Provide the [x, y] coordinate of the cell's center where the given text is located.  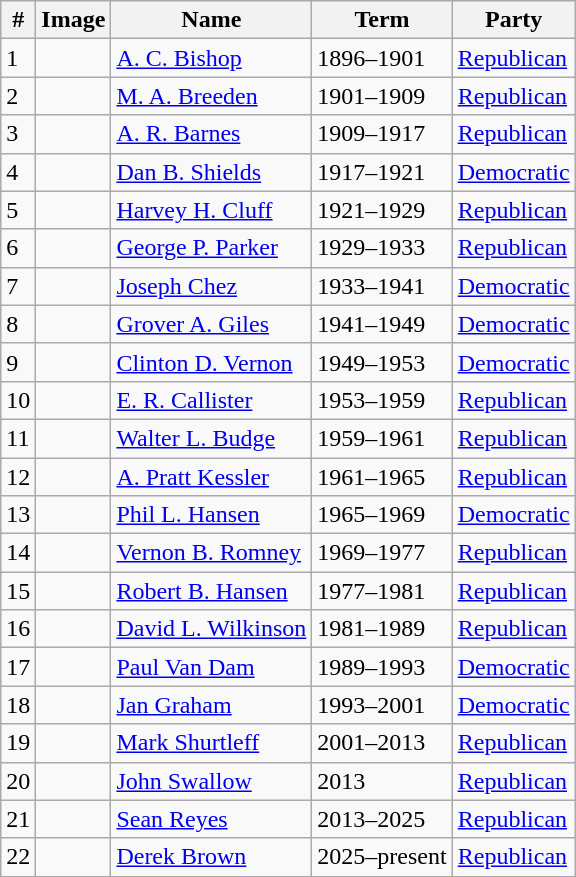
Jan Graham [212, 705]
20 [18, 781]
John Swallow [212, 781]
1993–2001 [382, 705]
1961–1965 [382, 477]
2013 [382, 781]
A. C. Bishop [212, 58]
19 [18, 743]
Vernon B. Romney [212, 553]
George P. Parker [212, 248]
Image [74, 20]
8 [18, 324]
Joseph Chez [212, 286]
1921–1929 [382, 210]
16 [18, 629]
Harvey H. Cluff [212, 210]
Paul Van Dam [212, 667]
6 [18, 248]
15 [18, 591]
Walter L. Budge [212, 438]
12 [18, 477]
Name [212, 20]
1989–1993 [382, 667]
1909–1917 [382, 134]
Party [514, 20]
1959–1961 [382, 438]
1949–1953 [382, 362]
A. Pratt Kessler [212, 477]
1896–1901 [382, 58]
1941–1949 [382, 324]
E. R. Callister [212, 400]
5 [18, 210]
2013–2025 [382, 819]
M. A. Breeden [212, 96]
Mark Shurtleff [212, 743]
Derek Brown [212, 857]
7 [18, 286]
1953–1959 [382, 400]
18 [18, 705]
1965–1969 [382, 515]
4 [18, 172]
14 [18, 553]
Dan B. Shields [212, 172]
Phil L. Hansen [212, 515]
1933–1941 [382, 286]
Clinton D. Vernon [212, 362]
1969–1977 [382, 553]
1917–1921 [382, 172]
Robert B. Hansen [212, 591]
1977–1981 [382, 591]
11 [18, 438]
# [18, 20]
A. R. Barnes [212, 134]
2025–present [382, 857]
3 [18, 134]
22 [18, 857]
2 [18, 96]
2001–2013 [382, 743]
Term [382, 20]
1981–1989 [382, 629]
10 [18, 400]
21 [18, 819]
13 [18, 515]
1929–1933 [382, 248]
1 [18, 58]
Grover A. Giles [212, 324]
Sean Reyes [212, 819]
David L. Wilkinson [212, 629]
9 [18, 362]
1901–1909 [382, 96]
17 [18, 667]
